Locate the cell with the specified text and output its [x, y] center coordinate. 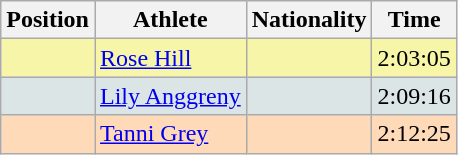
Lily Anggreny [170, 96]
2:03:05 [414, 58]
2:09:16 [414, 96]
Position [48, 20]
2:12:25 [414, 134]
Time [414, 20]
Athlete [170, 20]
Rose Hill [170, 58]
Nationality [309, 20]
Tanni Grey [170, 134]
